Identify which cell holds the provided text, then report its [X, Y] central coordinate. 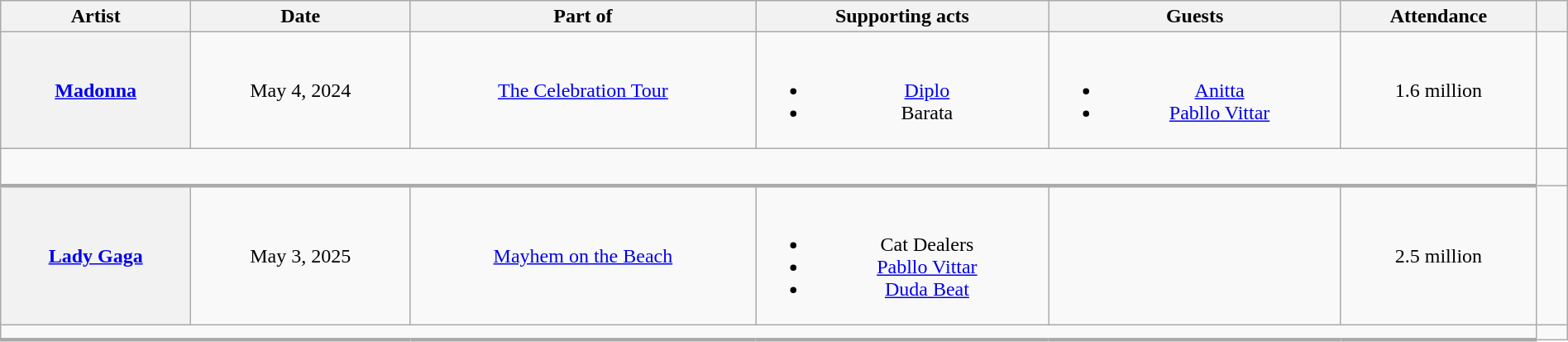
DiploBarata [902, 90]
1.6 million [1438, 90]
AnittaPabllo Vittar [1195, 90]
Supporting acts [902, 17]
Madonna [96, 90]
Mayhem on the Beach [583, 255]
May 4, 2024 [301, 90]
May 3, 2025 [301, 255]
Cat DealersPabllo VittarDuda Beat [902, 255]
Attendance [1438, 17]
Lady Gaga [96, 255]
Date [301, 17]
2.5 million [1438, 255]
The Celebration Tour [583, 90]
Guests [1195, 17]
Artist [96, 17]
Part of [583, 17]
